Locate the cell with the specified text and output its [x, y] center coordinate. 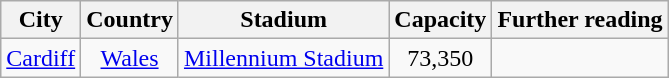
Capacity [440, 20]
City [41, 20]
Further reading [580, 20]
Millennium Stadium [283, 58]
Stadium [283, 20]
73,350 [440, 58]
Wales [130, 58]
Cardiff [41, 58]
Country [130, 20]
